Determine the (X, Y) coordinate at the center of the cell enclosing the given text.  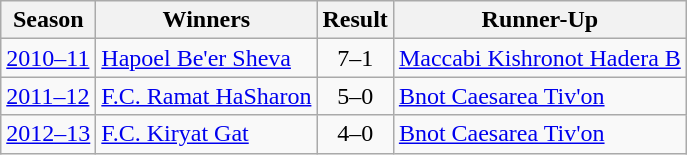
F.C. Kiryat Gat (206, 134)
Season (48, 20)
5–0 (355, 96)
Maccabi Kishronot Hadera B (540, 58)
2011–12 (48, 96)
7–1 (355, 58)
4–0 (355, 134)
F.C. Ramat HaSharon (206, 96)
Hapoel Be'er Sheva (206, 58)
Runner-Up (540, 20)
2012–13 (48, 134)
2010–11 (48, 58)
Winners (206, 20)
Result (355, 20)
